Determine the [X, Y] coordinate at the center of the cell enclosing the given text.  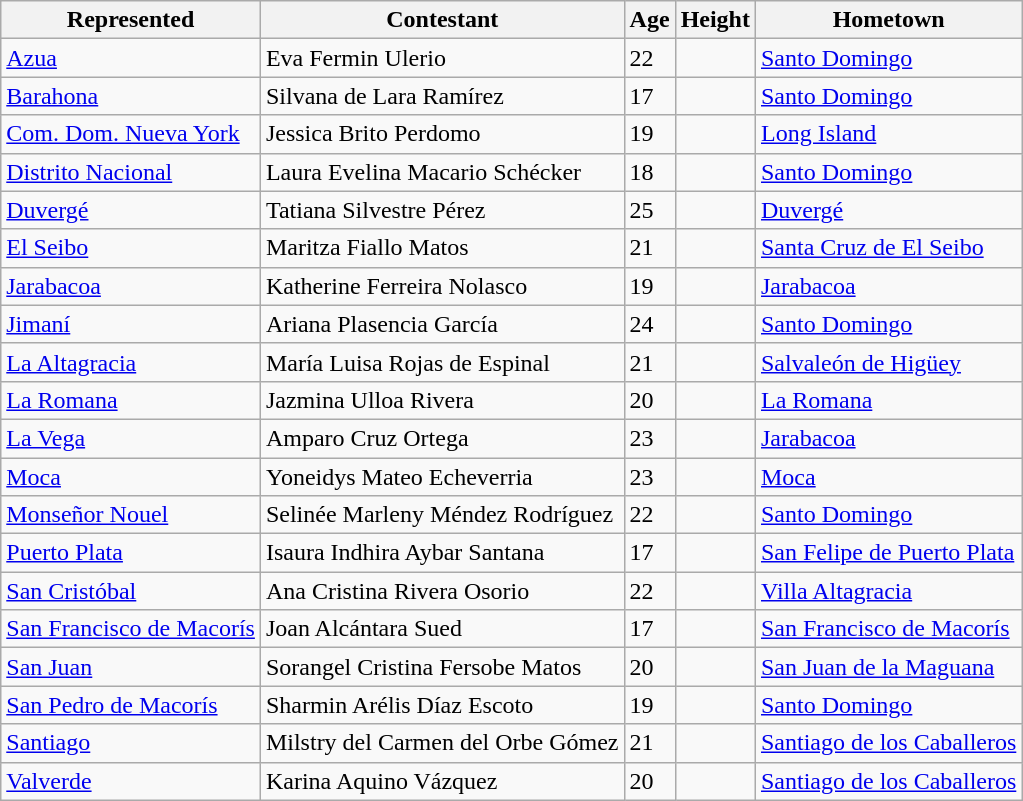
18 [650, 172]
Height [715, 20]
Santa Cruz de El Seibo [888, 248]
Ariana Plasencia García [442, 324]
Isaura Indhira Aybar Santana [442, 553]
Ana Cristina Rivera Osorio [442, 591]
Contestant [442, 20]
Hometown [888, 20]
San Juan de la Maguana [888, 667]
Long Island [888, 134]
Joan Alcántara Sued [442, 629]
San Cristóbal [131, 591]
Selinée Marleny Méndez Rodríguez [442, 515]
Maritza Fiallo Matos [442, 248]
San Pedro de Macorís [131, 705]
24 [650, 324]
Amparo Cruz Ortega [442, 438]
Monseñor Nouel [131, 515]
Tatiana Silvestre Pérez [442, 210]
San Felipe de Puerto Plata [888, 553]
Santiago [131, 743]
Katherine Ferreira Nolasco [442, 286]
San Juan [131, 667]
25 [650, 210]
La Vega [131, 438]
Salvaleón de Higüey [888, 362]
Sorangel Cristina Fersobe Matos [442, 667]
El Seibo [131, 248]
Barahona [131, 96]
Eva Fermin Ulerio [442, 58]
La Altagracia [131, 362]
Villa Altagracia [888, 591]
Jimaní [131, 324]
Distrito Nacional [131, 172]
Sharmin Arélis Díaz Escoto [442, 705]
Azua [131, 58]
Laura Evelina Macario Schécker [442, 172]
Age [650, 20]
Yoneidys Mateo Echeverria [442, 477]
Puerto Plata [131, 553]
Jazmina Ulloa Rivera [442, 400]
Valverde [131, 781]
Jessica Brito Perdomo [442, 134]
Silvana de Lara Ramírez [442, 96]
Karina Aquino Vázquez [442, 781]
Represented [131, 20]
María Luisa Rojas de Espinal [442, 362]
Milstry del Carmen del Orbe Gómez [442, 743]
Com. Dom. Nueva York [131, 134]
